Capture the cell that displays the provided text and extract its (X, Y) central coordinate. 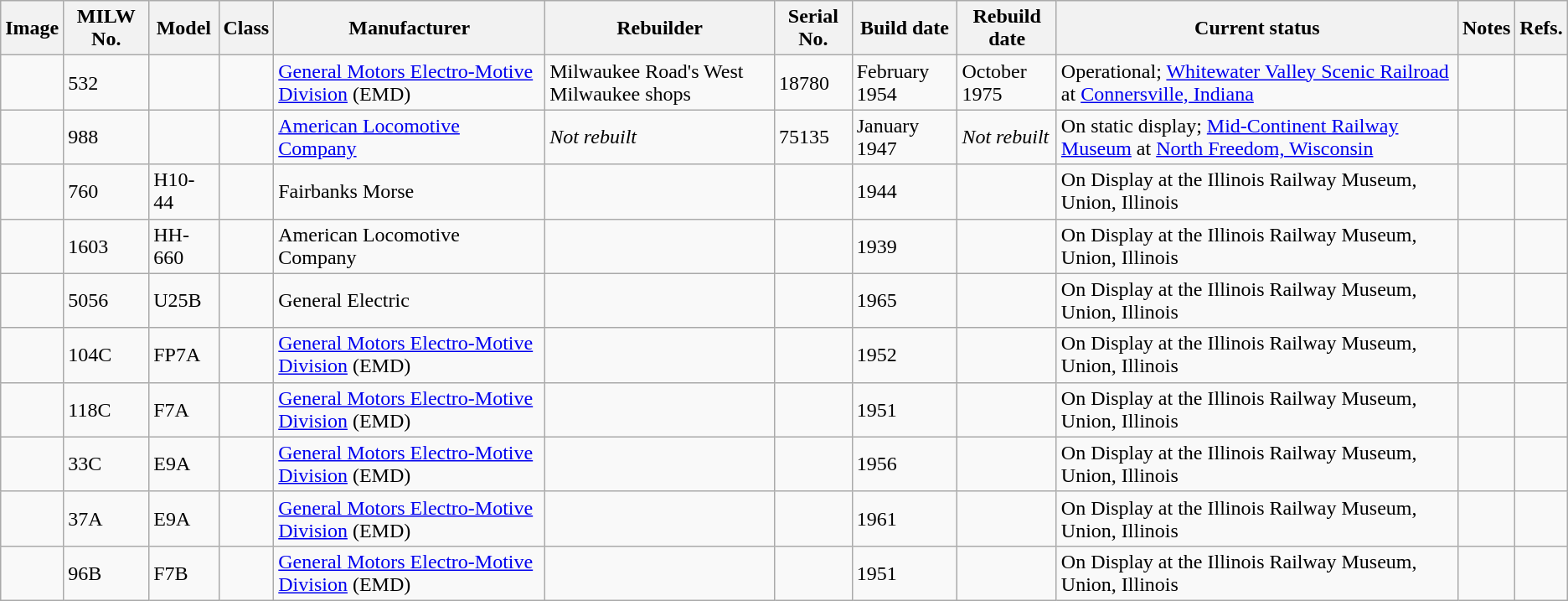
FP7A (184, 355)
Manufacturer (410, 28)
F7B (184, 573)
H10-44 (184, 191)
General Electric (410, 300)
96B (106, 573)
U25B (184, 300)
Serial No. (814, 28)
Current status (1256, 28)
33C (106, 464)
1939 (905, 246)
104C (106, 355)
Rebuilder (660, 28)
18780 (814, 82)
75135 (814, 137)
37A (106, 518)
Milwaukee Road's West Milwaukee shops (660, 82)
988 (106, 137)
Refs. (1541, 28)
118C (106, 409)
January 1947 (905, 137)
February 1954 (905, 82)
Build date (905, 28)
1952 (905, 355)
Fairbanks Morse (410, 191)
5056 (106, 300)
Class (246, 28)
HH-660 (184, 246)
1956 (905, 464)
On static display; Mid-Continent Railway Museum at North Freedom, Wisconsin (1256, 137)
October 1975 (1007, 82)
Operational; Whitewater Valley Scenic Railroad at Connersville, Indiana (1256, 82)
Rebuild date (1007, 28)
532 (106, 82)
760 (106, 191)
Image (32, 28)
F7A (184, 409)
MILW No. (106, 28)
Notes (1486, 28)
1965 (905, 300)
1961 (905, 518)
Model (184, 28)
1603 (106, 246)
1944 (905, 191)
